From the cell containing the given text, extract its center point as (X, Y) coordinate. 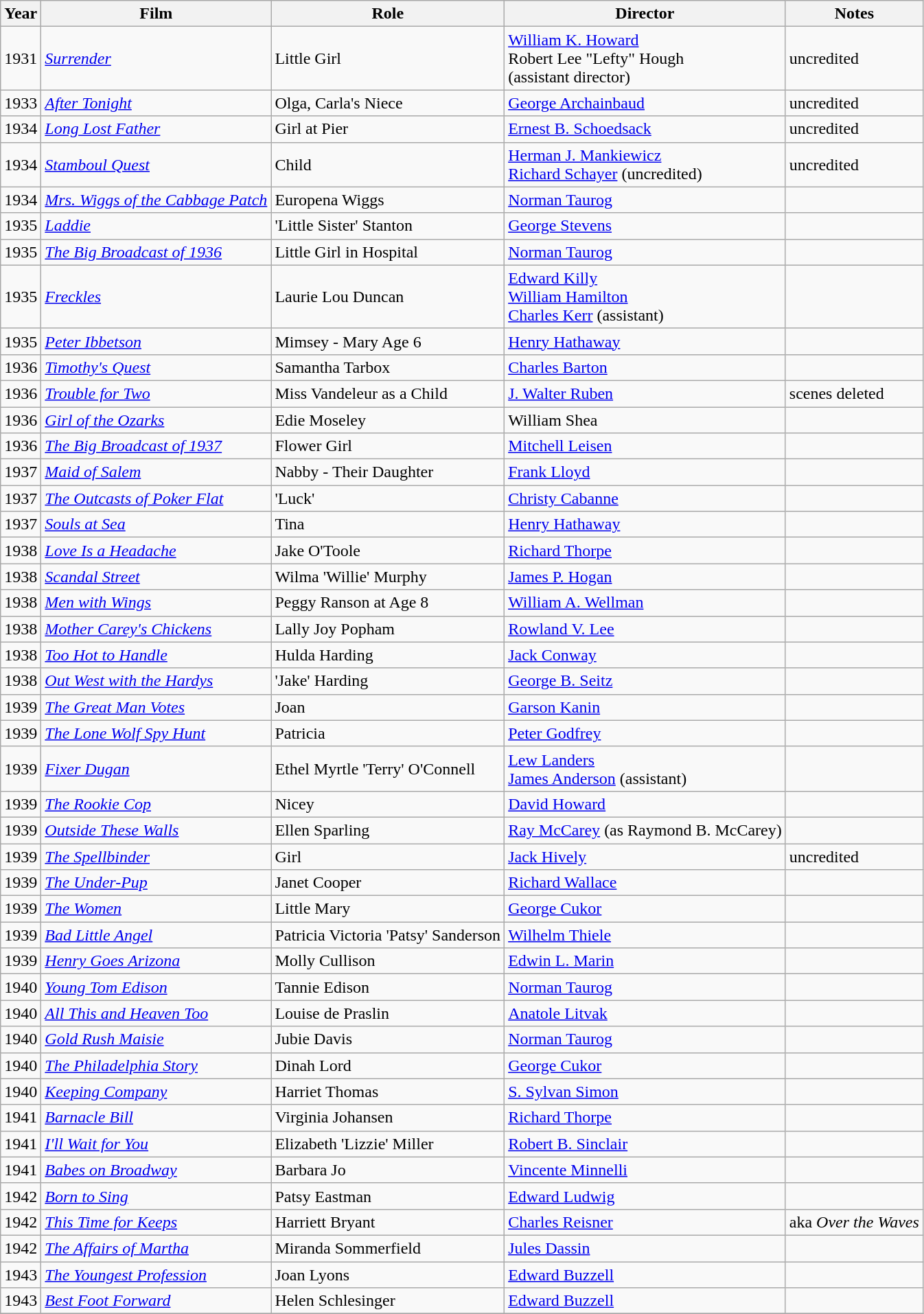
Laurie Lou Duncan (388, 297)
Charles Barton (645, 367)
Europena Wiggs (388, 200)
The Great Man Votes (157, 707)
Film (157, 14)
Ethel Myrtle 'Terry' O'Connell (388, 769)
William A. Wellman (645, 603)
Flower Girl (388, 446)
'Jake' Harding (388, 681)
Born to Sing (157, 1196)
Stamboul Quest (157, 165)
Edward Ludwig (645, 1196)
1933 (21, 103)
scenes deleted (854, 393)
The Rookie Cop (157, 804)
Girl of the Ozarks (157, 419)
Laddie (157, 226)
William K. HowardRobert Lee "Lefty" Hough(assistant director) (645, 58)
Director (645, 14)
Dinah Lord (388, 1065)
Notes (854, 14)
1931 (21, 58)
Patsy Eastman (388, 1196)
Joan (388, 707)
After Tonight (157, 103)
Janet Cooper (388, 883)
All This and Heaven Too (157, 1013)
Trouble for Two (157, 393)
The Big Broadcast of 1936 (157, 252)
Miranda Sommerfield (388, 1248)
Best Foot Forward (157, 1301)
Timothy's Quest (157, 367)
Robert B. Sinclair (645, 1144)
Role (388, 14)
Too Hot to Handle (157, 655)
The Women (157, 909)
Surrender (157, 58)
Girl (388, 856)
Child (388, 165)
J. Walter Ruben (645, 393)
The Outcasts of Poker Flat (157, 498)
Mrs. Wiggs of the Cabbage Patch (157, 200)
Nicey (388, 804)
The Affairs of Martha (157, 1248)
Lally Joy Popham (388, 629)
Hulda Harding (388, 655)
Mother Carey's Chickens (157, 629)
Harriett Bryant (388, 1222)
George Archainbaud (645, 103)
Joan Lyons (388, 1275)
Barnacle Bill (157, 1118)
Souls at Sea (157, 525)
The Lone Wolf Spy Hunt (157, 733)
Year (21, 14)
Henry Goes Arizona (157, 961)
Little Mary (388, 909)
Jules Dassin (645, 1248)
Virginia Johansen (388, 1118)
Patricia Victoria 'Patsy' Sanderson (388, 935)
Gold Rush Maisie (157, 1039)
Wilhelm Thiele (645, 935)
Peter Godfrey (645, 733)
Nabby - Their Daughter (388, 472)
Barbara Jo (388, 1170)
Ray McCarey (as Raymond B. McCarey) (645, 830)
Anatole Litvak (645, 1013)
Ellen Sparling (388, 830)
Keeping Company (157, 1092)
Girl at Pier (388, 129)
Garson Kanin (645, 707)
Louise de Praslin (388, 1013)
Harriet Thomas (388, 1092)
Long Lost Father (157, 129)
George Stevens (645, 226)
Jack Hively (645, 856)
Peggy Ranson at Age 8 (388, 603)
George B. Seitz (645, 681)
This Time for Keeps (157, 1222)
Bad Little Angel (157, 935)
Young Tom Edison (157, 987)
The Philadelphia Story (157, 1065)
Freckles (157, 297)
The Big Broadcast of 1937 (157, 446)
Out West with the Hardys (157, 681)
Ernest B. Schoedsack (645, 129)
Olga, Carla's Niece (388, 103)
Little Girl (388, 58)
'Little Sister' Stanton (388, 226)
Little Girl in Hospital (388, 252)
Herman J. MankiewiczRichard Schayer (uncredited) (645, 165)
The Youngest Profession (157, 1275)
I'll Wait for You (157, 1144)
Scandal Street (157, 577)
Edie Moseley (388, 419)
Charles Reisner (645, 1222)
Jubie Davis (388, 1039)
The Spellbinder (157, 856)
Mitchell Leisen (645, 446)
Love Is a Headache (157, 551)
Frank Lloyd (645, 472)
Richard Wallace (645, 883)
Edward KillyWilliam HamiltonCharles Kerr (assistant) (645, 297)
Vincente Minnelli (645, 1170)
aka Over the Waves (854, 1222)
Maid of Salem (157, 472)
William Shea (645, 419)
Miss Vandeleur as a Child (388, 393)
Tannie Edison (388, 987)
Helen Schlesinger (388, 1301)
Elizabeth 'Lizzie' Miller (388, 1144)
James P. Hogan (645, 577)
Christy Cabanne (645, 498)
'Luck' (388, 498)
Rowland V. Lee (645, 629)
Wilma 'Willie' Murphy (388, 577)
S. Sylvan Simon (645, 1092)
Samantha Tarbox (388, 367)
Peter Ibbetson (157, 341)
Patricia (388, 733)
Molly Cullison (388, 961)
Men with Wings (157, 603)
David Howard (645, 804)
Jack Conway (645, 655)
Edwin L. Marin (645, 961)
Lew LandersJames Anderson (assistant) (645, 769)
Babes on Broadway (157, 1170)
Jake O'Toole (388, 551)
Mimsey - Mary Age 6 (388, 341)
Fixer Dugan (157, 769)
Outside These Walls (157, 830)
Tina (388, 525)
The Under-Pup (157, 883)
